Detect which cell encompasses the target text, then output its (x, y) center coordinate. 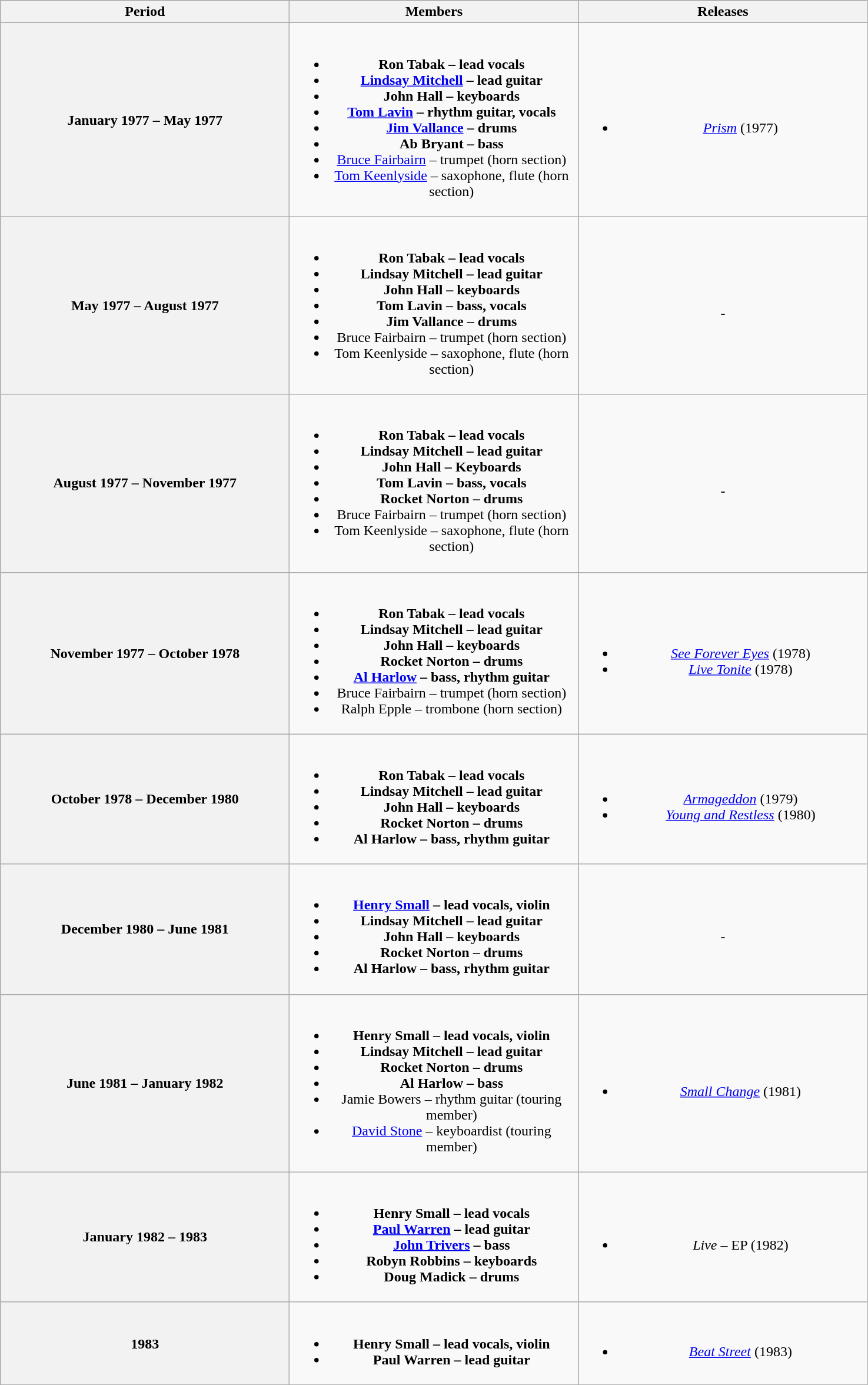
Members (434, 12)
Henry Small – lead vocals, violinLindsay Mitchell – lead guitarJohn Hall – keyboardsRocket Norton – drumsAl Harlow – bass, rhythm guitar (434, 929)
November 1977 – October 1978 (145, 653)
See Forever Eyes (1978)Live Tonite (1978) (723, 653)
Ron Tabak – lead vocalsLindsay Mitchell – lead guitarJohn Hall – keyboardsRocket Norton – drumsAl Harlow – bass, rhythm guitar (434, 799)
Releases (723, 12)
January 1977 – May 1977 (145, 120)
Period (145, 12)
December 1980 – June 1981 (145, 929)
Henry Small – lead vocals, violinPaul Warren – lead guitar (434, 1343)
Henry Small – lead vocalsPaul Warren – lead guitarJohn Trivers – bassRobyn Robbins – keyboardsDoug Madick – drums (434, 1237)
Beat Street (1983) (723, 1343)
May 1977 – August 1977 (145, 305)
1983 (145, 1343)
Prism (1977) (723, 120)
Live – EP (1982) (723, 1237)
October 1978 – December 1980 (145, 799)
Small Change (1981) (723, 1083)
January 1982 – 1983 (145, 1237)
August 1977 – November 1977 (145, 483)
June 1981 – January 1982 (145, 1083)
Armageddon (1979)Young and Restless (1980) (723, 799)
